Extract the (X, Y) coordinate from the center of the cell holding the provided text.  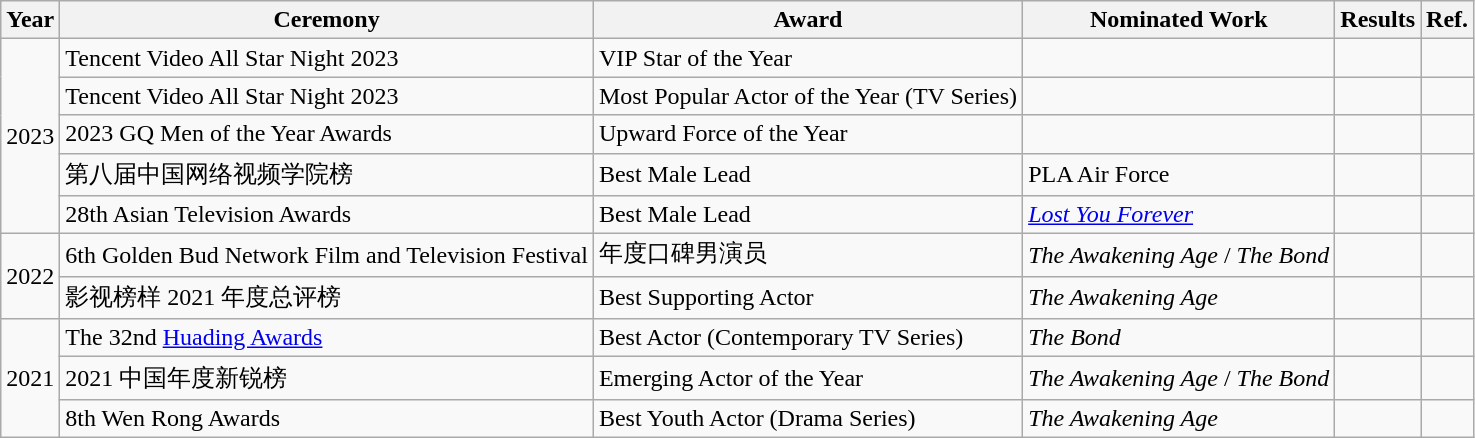
8th Wen Rong Awards (327, 418)
2021 (30, 378)
Ceremony (327, 20)
Most Popular Actor of the Year (TV Series) (808, 96)
2023 (30, 136)
Emerging Actor of the Year (808, 378)
The Bond (1179, 338)
Results (1378, 20)
Upward Force of the Year (808, 134)
Best Supporting Actor (808, 298)
2022 (30, 276)
2023 GQ Men of the Year Awards (327, 134)
Ref. (1448, 20)
Best Youth Actor (Drama Series) (808, 418)
2021 中国年度新锐榜 (327, 378)
年度口碑男演员 (808, 256)
影视榜样 2021 年度总评榜 (327, 298)
Best Actor (Contemporary TV Series) (808, 338)
The 32nd Huading Awards (327, 338)
Year (30, 20)
28th Asian Television Awards (327, 215)
第八届中国网络视频学院榜 (327, 174)
6th Golden Bud Network Film and Television Festival (327, 256)
Lost You Forever (1179, 215)
Award (808, 20)
Nominated Work (1179, 20)
PLA Air Force (1179, 174)
VIP Star of the Year (808, 58)
